Scan for the cell matching the given text and deliver its [x, y] coordinate at center. 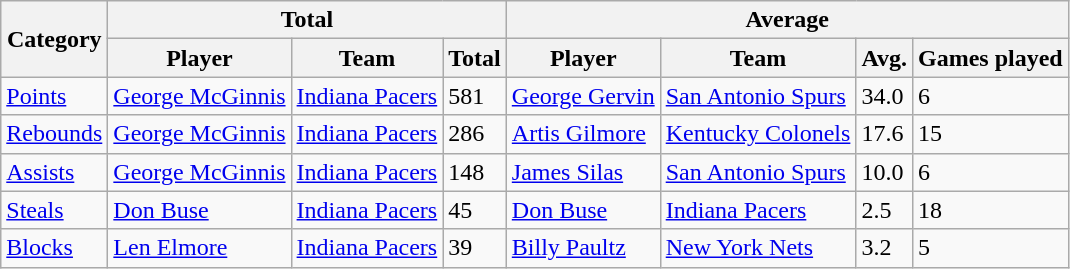
Assists [54, 172]
Blocks [54, 248]
Rebounds [54, 134]
Games played [991, 58]
New York Nets [758, 248]
18 [991, 210]
Kentucky Colonels [758, 134]
10.0 [884, 172]
15 [991, 134]
148 [475, 172]
Billy Paultz [583, 248]
286 [475, 134]
34.0 [884, 96]
5 [991, 248]
Steals [54, 210]
581 [475, 96]
Category [54, 39]
George Gervin [583, 96]
17.6 [884, 134]
Artis Gilmore [583, 134]
James Silas [583, 172]
3.2 [884, 248]
Average [787, 20]
Len Elmore [200, 248]
45 [475, 210]
Avg. [884, 58]
2.5 [884, 210]
39 [475, 248]
Points [54, 96]
